Detect which cell encompasses the target text, then output its (x, y) center coordinate. 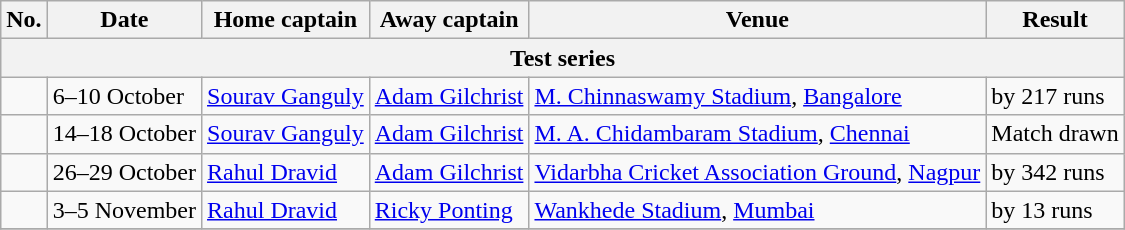
Result (1055, 20)
by 13 runs (1055, 210)
Match drawn (1055, 134)
Ricky Ponting (449, 210)
M. A. Chidambaram Stadium, Chennai (758, 134)
by 342 runs (1055, 172)
M. Chinnaswamy Stadium, Bangalore (758, 96)
Venue (758, 20)
Home captain (286, 20)
No. (24, 20)
Vidarbha Cricket Association Ground, Nagpur (758, 172)
Date (124, 20)
3–5 November (124, 210)
Wankhede Stadium, Mumbai (758, 210)
Test series (562, 58)
by 217 runs (1055, 96)
6–10 October (124, 96)
Away captain (449, 20)
26–29 October (124, 172)
14–18 October (124, 134)
